Determine the (x, y) coordinate at the center of the cell enclosing the given text.  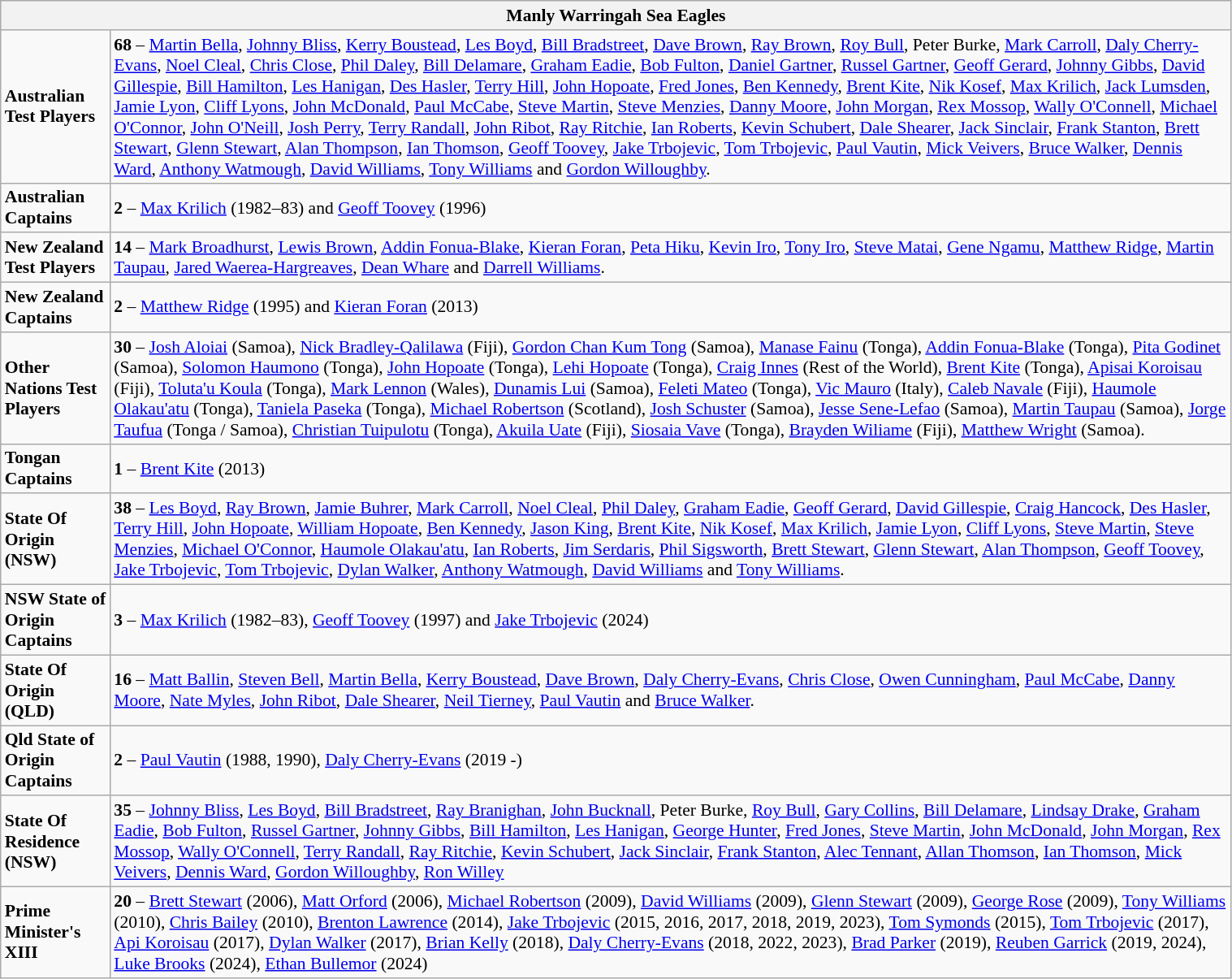
1 – Brent Kite (2013) (671, 468)
State Of Origin (NSW) (55, 539)
Manly Warringah Sea Eagles (616, 15)
State Of Residence (NSW) (55, 842)
Qld State of Origin Captains (55, 760)
Australian Test Players (55, 107)
2 – Matthew Ridge (1995) and Kieran Foran (2013) (671, 307)
Tongan Captains (55, 468)
Other Nations Test Players (55, 388)
State Of Origin (QLD) (55, 691)
3 – Max Krilich (1982–83), Geoff Toovey (1997) and Jake Trbojevic (2024) (671, 621)
2 – Paul Vautin (1988, 1990), Daly Cherry-Evans (2019 -) (671, 760)
NSW State of Origin Captains (55, 621)
2 – Max Krilich (1982–83) and Geoff Toovey (1996) (671, 208)
Prime Minister's XIII (55, 933)
New Zealand Test Players (55, 258)
New Zealand Captains (55, 307)
Australian Captains (55, 208)
